Output the (X, Y) coordinate of the center of the cell containing the given text.  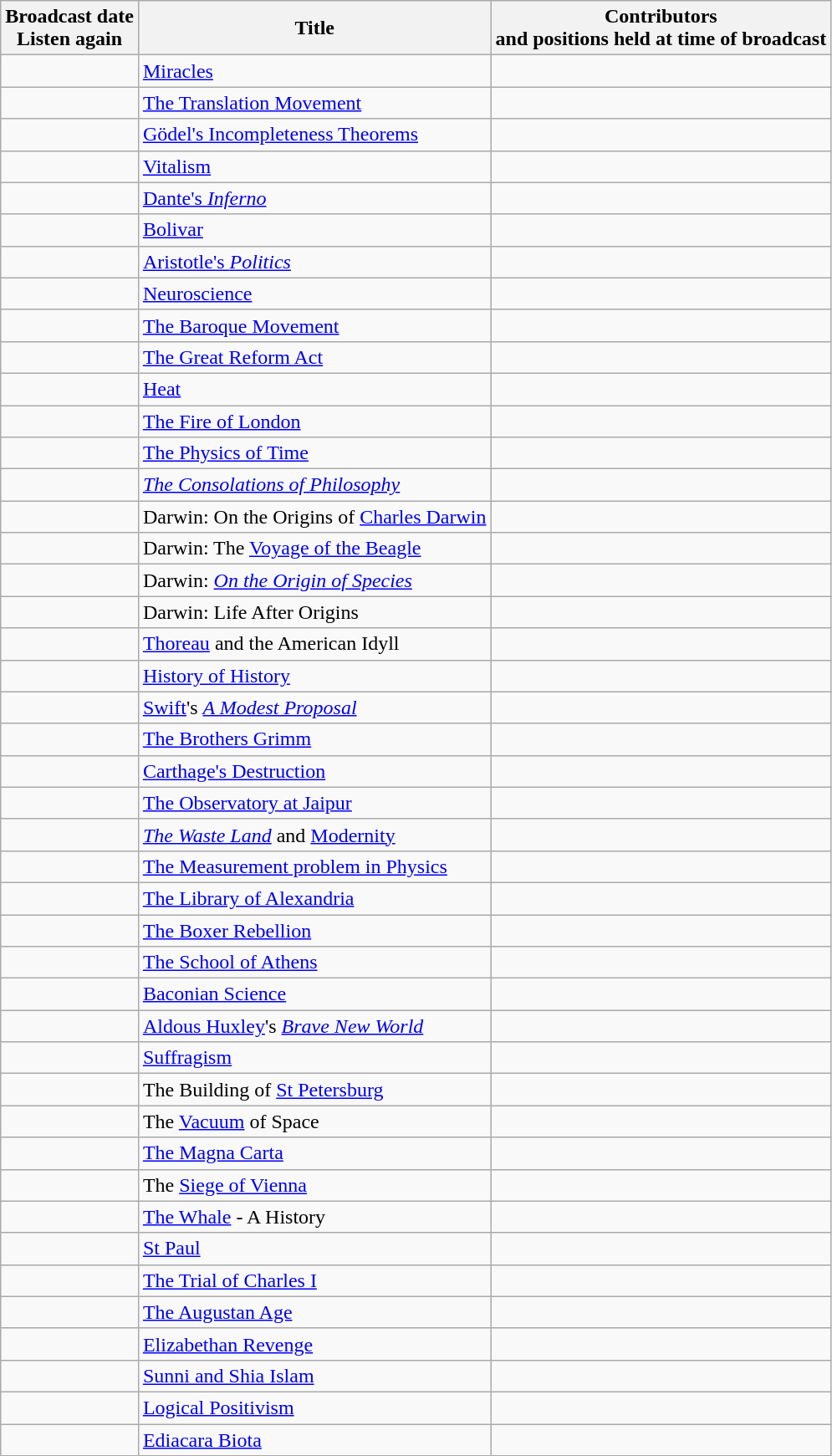
Aldous Huxley's Brave New World (314, 1026)
The Siege of Vienna (314, 1185)
The Physics of Time (314, 453)
The Observatory at Jaipur (314, 803)
The School of Athens (314, 963)
The Building of St Petersburg (314, 1090)
Carthage's Destruction (314, 771)
The Augustan Age (314, 1312)
Thoreau and the American Idyll (314, 644)
Title (314, 28)
Darwin: On the Origins of Charles Darwin (314, 517)
Swift's A Modest Proposal (314, 708)
The Library of Alexandria (314, 898)
Bolivar (314, 230)
Elizabethan Revenge (314, 1344)
Darwin: On the Origin of Species (314, 580)
The Trial of Charles I (314, 1280)
Suffragism (314, 1058)
Neuroscience (314, 294)
Sunni and Shia Islam (314, 1376)
The Brothers Grimm (314, 739)
St Paul (314, 1249)
The Fire of London (314, 421)
Ediacara Biota (314, 1439)
The Magna Carta (314, 1153)
The Translation Movement (314, 103)
Baconian Science (314, 994)
The Consolations of Philosophy (314, 485)
Contributors and positions held at time of broadcast (661, 28)
Broadcast date Listen again (70, 28)
The Vacuum of Space (314, 1121)
Darwin: Life After Origins (314, 612)
Logical Positivism (314, 1407)
The Whale - A History (314, 1217)
The Measurement problem in Physics (314, 866)
History of History (314, 676)
The Waste Land and Modernity (314, 835)
Heat (314, 389)
The Baroque Movement (314, 325)
Darwin: The Voyage of the Beagle (314, 549)
Miracles (314, 71)
Gödel's Incompleteness Theorems (314, 135)
The Great Reform Act (314, 357)
Vitalism (314, 166)
The Boxer Rebellion (314, 931)
Dante's Inferno (314, 198)
Aristotle's Politics (314, 262)
